Capture the cell that displays the provided text and extract its [X, Y] central coordinate. 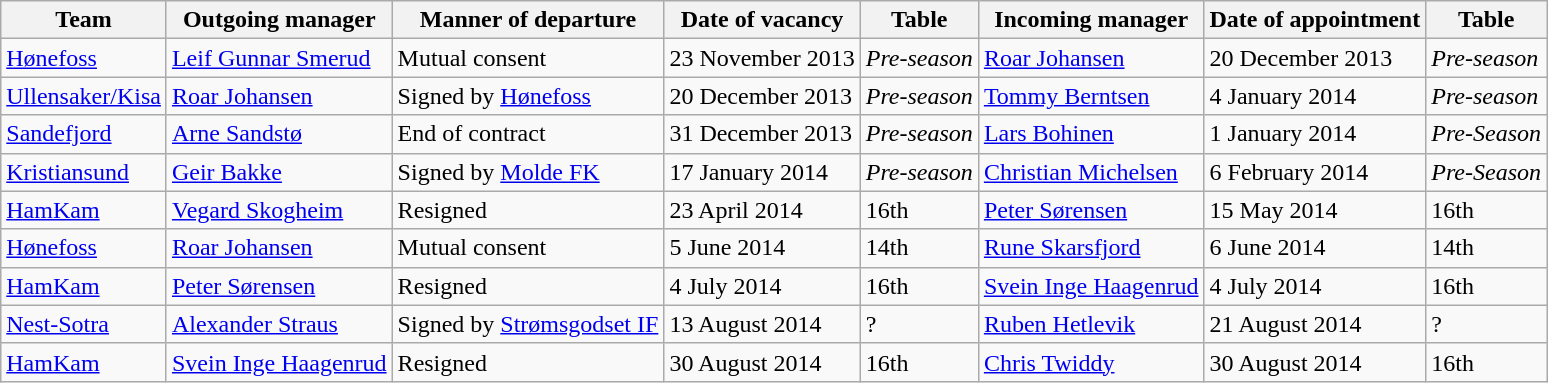
Nest-Sotra [84, 324]
Signed by Hønefoss [528, 96]
17 January 2014 [762, 172]
21 August 2014 [1315, 324]
Leif Gunnar Smerud [279, 58]
Tommy Berntsen [1091, 96]
Alexander Straus [279, 324]
Date of appointment [1315, 20]
6 June 2014 [1315, 248]
4 January 2014 [1315, 96]
Signed by Strømsgodset IF [528, 324]
Manner of departure [528, 20]
5 June 2014 [762, 248]
Kristiansund [84, 172]
Arne Sandstø [279, 134]
Incoming manager [1091, 20]
Ullensaker/Kisa [84, 96]
31 December 2013 [762, 134]
Team [84, 20]
Lars Bohinen [1091, 134]
Outgoing manager [279, 20]
Vegard Skogheim [279, 210]
Geir Bakke [279, 172]
Christian Michelsen [1091, 172]
Date of vacancy [762, 20]
Rune Skarsfjord [1091, 248]
15 May 2014 [1315, 210]
Ruben Hetlevik [1091, 324]
6 February 2014 [1315, 172]
End of contract [528, 134]
23 November 2013 [762, 58]
Chris Twiddy [1091, 362]
Sandefjord [84, 134]
Signed by Molde FK [528, 172]
23 April 2014 [762, 210]
1 January 2014 [1315, 134]
13 August 2014 [762, 324]
